Identify which cell holds the provided text, then report its (x, y) central coordinate. 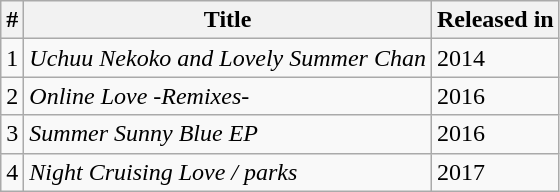
4 (12, 172)
Title (228, 20)
Summer Sunny Blue EP (228, 134)
# (12, 20)
1 (12, 58)
Night Cruising Love / parks (228, 172)
Uchuu Nekoko and Lovely Summer Chan (228, 58)
2 (12, 96)
Online Love -Remixes- (228, 96)
Released in (495, 20)
2014 (495, 58)
3 (12, 134)
2017 (495, 172)
